Detect which cell encompasses the target text, then output its [X, Y] center coordinate. 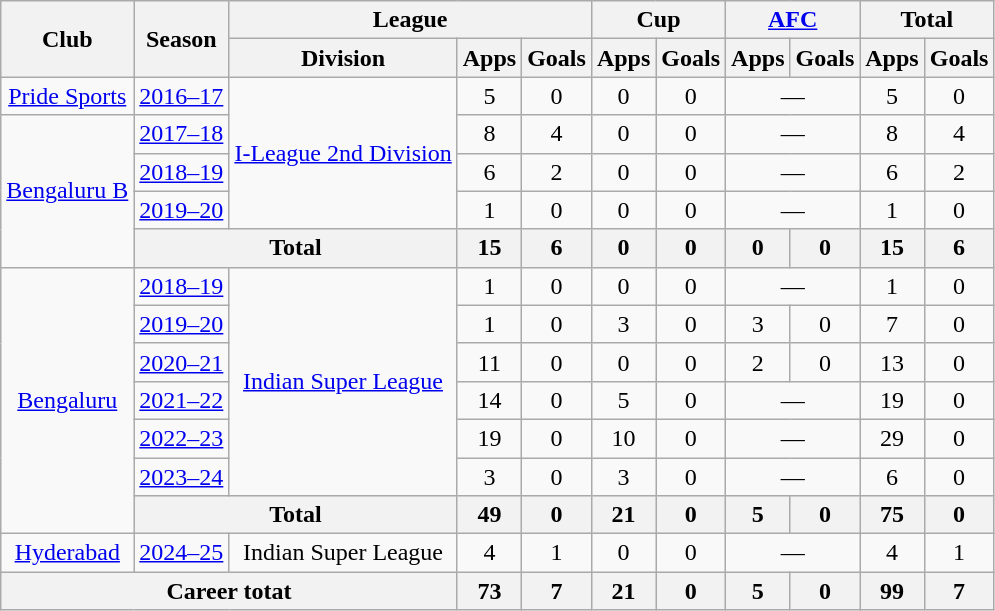
Club [68, 39]
Cup [658, 20]
Career totat [229, 591]
I-League 2nd Division [343, 153]
Division [343, 58]
2024–25 [182, 553]
League [410, 20]
14 [489, 400]
49 [489, 515]
Season [182, 39]
75 [892, 515]
99 [892, 591]
2021–22 [182, 400]
11 [489, 362]
29 [892, 438]
Bengaluru [68, 400]
2020–21 [182, 362]
AFC [793, 20]
13 [892, 362]
2022–23 [182, 438]
2016–17 [182, 96]
73 [489, 591]
2017–18 [182, 134]
Pride Sports [68, 96]
2023–24 [182, 477]
Bengaluru B [68, 191]
Hyderabad [68, 553]
10 [623, 438]
